Locate the cell with the specified text and output its [X, Y] center coordinate. 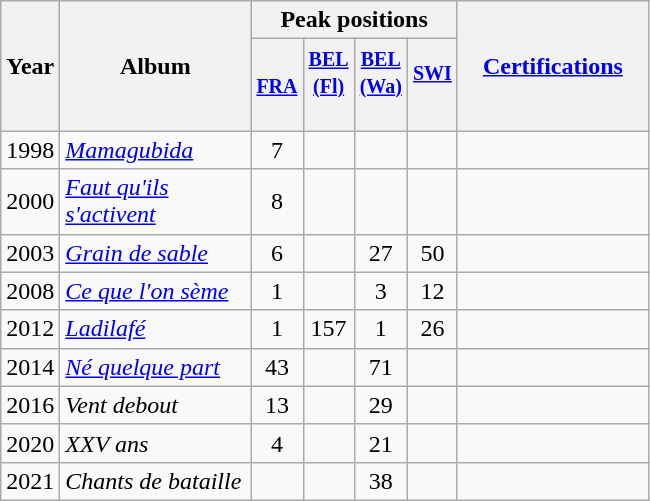
2008 [30, 291]
2020 [30, 443]
2014 [30, 367]
Né quelque part [156, 367]
4 [277, 443]
2000 [30, 202]
157 [328, 329]
71 [380, 367]
1998 [30, 150]
2012 [30, 329]
Mamagubida [156, 150]
21 [380, 443]
26 [432, 329]
BEL(Wa) [380, 85]
BEL(Fl) [328, 85]
50 [432, 253]
3 [380, 291]
FRA [277, 85]
2003 [30, 253]
2016 [30, 405]
43 [277, 367]
Vent debout [156, 405]
8 [277, 202]
27 [380, 253]
Faut qu'ils s'activent [156, 202]
29 [380, 405]
Ce que l'on sème [156, 291]
Grain de sable [156, 253]
12 [432, 291]
Year [30, 66]
7 [277, 150]
2021 [30, 481]
Album [156, 66]
38 [380, 481]
13 [277, 405]
Ladilafé [156, 329]
XXV ans [156, 443]
SWI [432, 85]
Certifications [552, 66]
6 [277, 253]
Chants de bataille [156, 481]
Peak positions [354, 20]
